Return the (x, y) coordinate for the center point of the cell that contains the specified text.  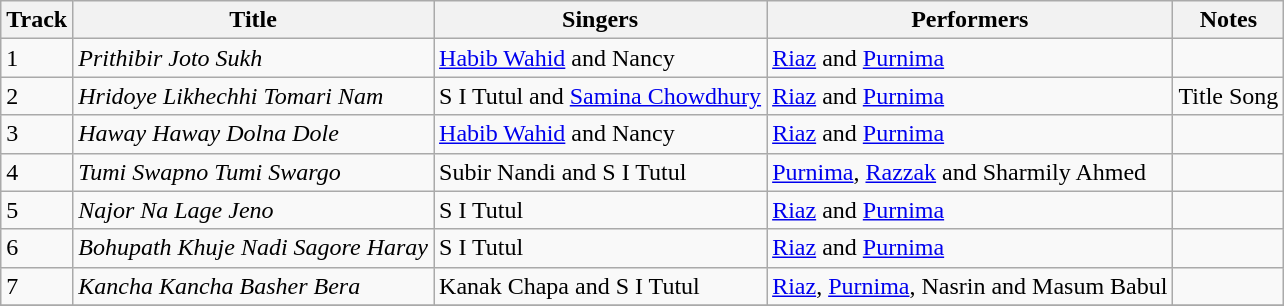
Singers (600, 20)
1 (37, 58)
Riaz, Purnima, Nasrin and Masum Babul (970, 286)
Subir Nandi and S I Tutul (600, 172)
Track (37, 20)
Prithibir Joto Sukh (254, 58)
S I Tutul and Samina Chowdhury (600, 96)
Title Song (1228, 96)
6 (37, 248)
Tumi Swapno Tumi Swargo (254, 172)
Kancha Kancha Basher Bera (254, 286)
Notes (1228, 20)
Najor Na Lage Jeno (254, 210)
Haway Haway Dolna Dole (254, 134)
Hridoye Likhechhi Tomari Nam (254, 96)
Purnima, Razzak and Sharmily Ahmed (970, 172)
5 (37, 210)
Performers (970, 20)
4 (37, 172)
Kanak Chapa and S I Tutul (600, 286)
3 (37, 134)
7 (37, 286)
Bohupath Khuje Nadi Sagore Haray (254, 248)
2 (37, 96)
Title (254, 20)
